Return (x, y) of the center of cell containing provided text 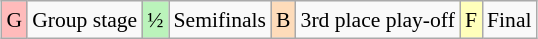
3rd place play-off (378, 20)
Final (510, 20)
Group stage (84, 20)
F (471, 20)
B (284, 20)
G (14, 20)
½ (155, 20)
Semifinals (220, 20)
